Identify which cell holds the provided text, then report its (x, y) central coordinate. 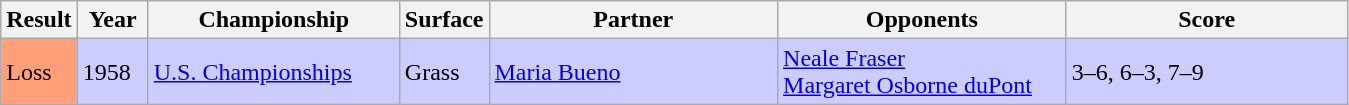
Maria Bueno (634, 72)
U.S. Championships (274, 72)
Opponents (922, 20)
Grass (444, 72)
1958 (112, 72)
Surface (444, 20)
3–6, 6–3, 7–9 (1206, 72)
Year (112, 20)
Result (39, 20)
Loss (39, 72)
Neale Fraser Margaret Osborne duPont (922, 72)
Score (1206, 20)
Championship (274, 20)
Partner (634, 20)
